Extract the [X, Y] coordinate from the center of the cell holding the provided text.  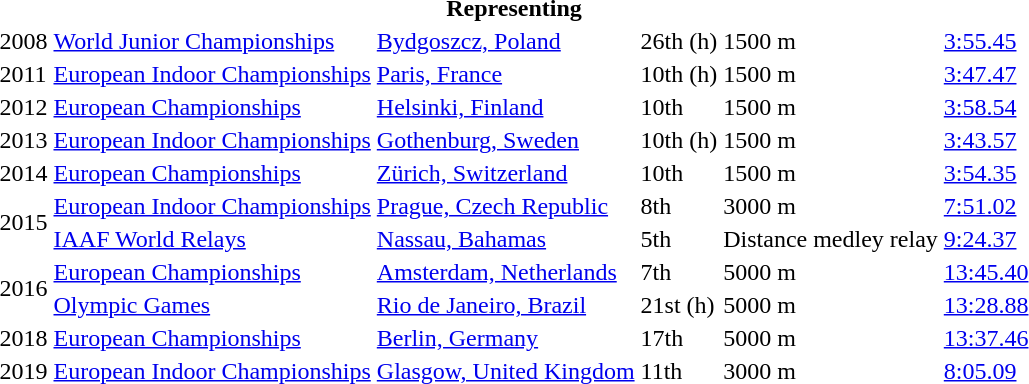
Zürich, Switzerland [506, 173]
17th [679, 338]
5th [679, 239]
21st (h) [679, 305]
Olympic Games [212, 305]
26th (h) [679, 41]
Bydgoszcz, Poland [506, 41]
IAAF World Relays [212, 239]
Nassau, Bahamas [506, 239]
Helsinki, Finland [506, 107]
Distance medley relay [831, 239]
Prague, Czech Republic [506, 206]
Paris, France [506, 74]
Berlin, Germany [506, 338]
Gothenburg, Sweden [506, 140]
Amsterdam, Netherlands [506, 272]
8th [679, 206]
Rio de Janeiro, Brazil [506, 305]
3000 m [831, 206]
7th [679, 272]
World Junior Championships [212, 41]
